Pinpoint the cell where the given text exists, returning its [x, y] midpoint coordinate. 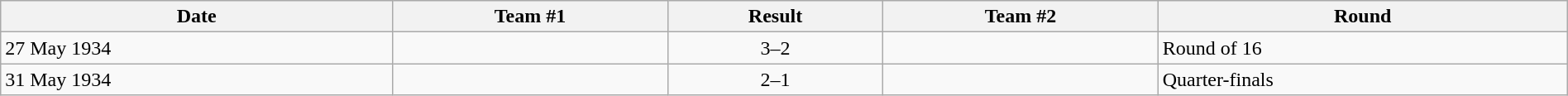
Round of 16 [1363, 48]
Team #1 [530, 17]
2–1 [775, 79]
31 May 1934 [197, 79]
27 May 1934 [197, 48]
Result [775, 17]
Round [1363, 17]
Date [197, 17]
Quarter-finals [1363, 79]
3–2 [775, 48]
Team #2 [1021, 17]
